Capture the cell that displays the provided text and extract its (X, Y) central coordinate. 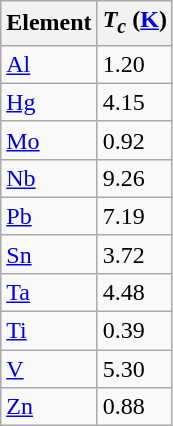
Nb (49, 178)
3.72 (134, 254)
Sn (49, 254)
0.92 (134, 140)
9.26 (134, 178)
Ti (49, 331)
Hg (49, 102)
V (49, 369)
4.48 (134, 292)
Tc (K) (134, 23)
0.39 (134, 331)
Al (49, 64)
Element (49, 23)
5.30 (134, 369)
4.15 (134, 102)
Pb (49, 216)
0.88 (134, 407)
7.19 (134, 216)
1.20 (134, 64)
Ta (49, 292)
Zn (49, 407)
Mo (49, 140)
